Output the [X, Y] coordinate of the center of the cell containing the given text.  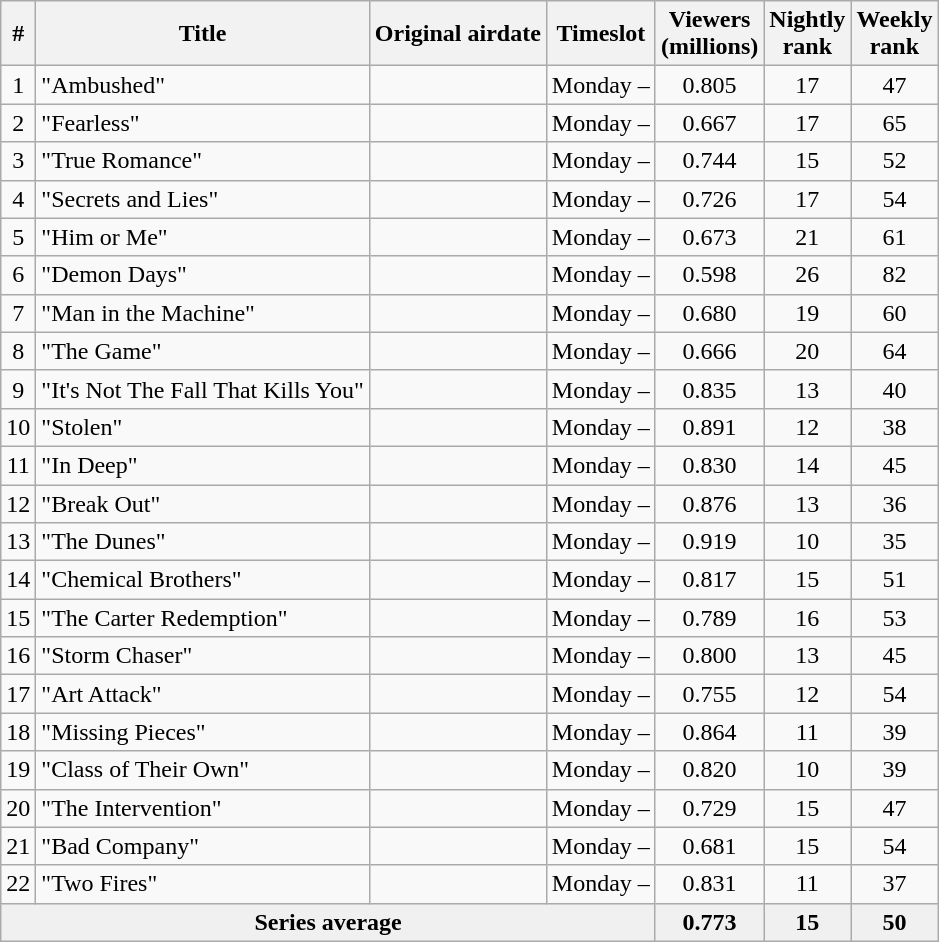
0.673 [709, 237]
60 [894, 313]
"The Game" [202, 351]
6 [18, 275]
"Fearless" [202, 123]
"Ambushed" [202, 85]
0.864 [709, 732]
Title [202, 34]
3 [18, 161]
"Class of Their Own" [202, 770]
0.789 [709, 618]
2 [18, 123]
53 [894, 618]
40 [894, 389]
65 [894, 123]
"Missing Pieces" [202, 732]
"It's Not The Fall That Kills You" [202, 389]
0.805 [709, 85]
64 [894, 351]
52 [894, 161]
18 [18, 732]
61 [894, 237]
0.680 [709, 313]
0.891 [709, 427]
7 [18, 313]
0.876 [709, 503]
"Chemical Brothers" [202, 580]
37 [894, 884]
36 [894, 503]
0.666 [709, 351]
38 [894, 427]
4 [18, 199]
9 [18, 389]
0.681 [709, 846]
Weeklyrank [894, 34]
Nightlyrank [808, 34]
Series average [328, 922]
0.800 [709, 656]
8 [18, 351]
0.919 [709, 542]
26 [808, 275]
"True Romance" [202, 161]
"Art Attack" [202, 694]
5 [18, 237]
"In Deep" [202, 465]
0.835 [709, 389]
0.726 [709, 199]
Viewers(millions) [709, 34]
0.817 [709, 580]
"Him or Me" [202, 237]
"Two Fires" [202, 884]
0.755 [709, 694]
0.820 [709, 770]
Timeslot [600, 34]
"The Intervention" [202, 808]
"Storm Chaser" [202, 656]
0.729 [709, 808]
"Man in the Machine" [202, 313]
"Secrets and Lies" [202, 199]
51 [894, 580]
"The Dunes" [202, 542]
22 [18, 884]
0.831 [709, 884]
1 [18, 85]
0.744 [709, 161]
"Stolen" [202, 427]
"Bad Company" [202, 846]
# [18, 34]
"Demon Days" [202, 275]
"Break Out" [202, 503]
Original airdate [458, 34]
82 [894, 275]
0.830 [709, 465]
0.773 [709, 922]
50 [894, 922]
"The Carter Redemption" [202, 618]
0.667 [709, 123]
0.598 [709, 275]
35 [894, 542]
